Scan for the cell matching the given text and deliver its (x, y) coordinate at center. 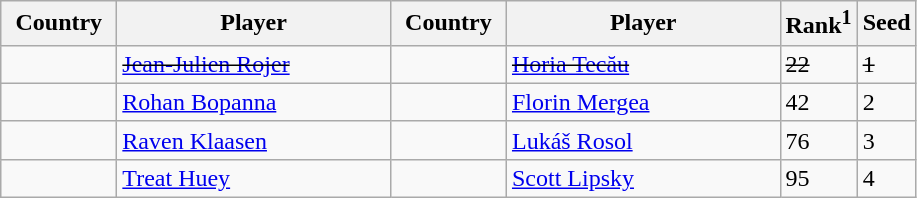
4 (886, 178)
Raven Klaasen (254, 140)
76 (818, 140)
22 (818, 64)
95 (818, 178)
Lukáš Rosol (643, 140)
Florin Mergea (643, 102)
42 (818, 102)
1 (886, 64)
Horia Tecău (643, 64)
3 (886, 140)
Scott Lipsky (643, 178)
Treat Huey (254, 178)
Jean-Julien Rojer (254, 64)
2 (886, 102)
Rohan Bopanna (254, 102)
Seed (886, 24)
Rank1 (818, 24)
